Locate the cell with the specified text and output its (x, y) center coordinate. 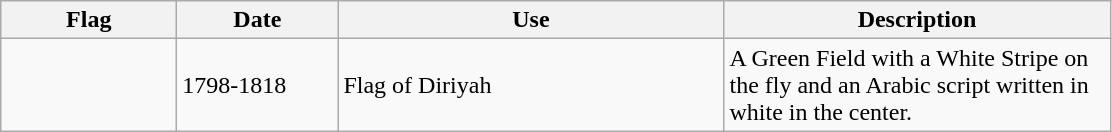
Use (531, 20)
Description (917, 20)
1798-1818 (258, 85)
Flag of Diriyah (531, 85)
Flag (89, 20)
A Green Field with a White Stripe on the fly and an Arabic script written in white in the center. (917, 85)
Date (258, 20)
